Output the [X, Y] coordinate of the center of the cell containing the given text.  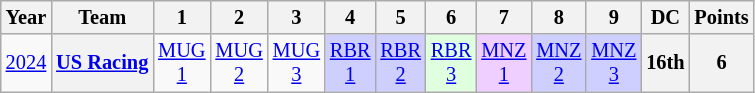
MUG1 [182, 63]
Points [721, 17]
RBR3 [451, 63]
9 [614, 17]
Year [26, 17]
MUG3 [296, 63]
2024 [26, 63]
Team [102, 17]
5 [400, 17]
MNZ3 [614, 63]
4 [350, 17]
16th [665, 63]
MUG2 [238, 63]
RBR1 [350, 63]
2 [238, 17]
DC [665, 17]
7 [504, 17]
8 [558, 17]
MNZ2 [558, 63]
US Racing [102, 63]
MNZ1 [504, 63]
RBR2 [400, 63]
1 [182, 17]
3 [296, 17]
